Determine the (x, y) coordinate at the center of the cell enclosing the given text.  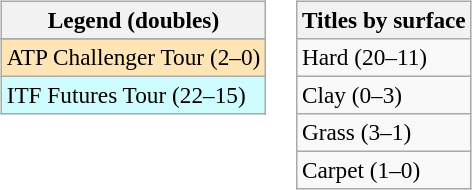
Grass (3–1) (384, 133)
Hard (20–11) (384, 57)
ATP Challenger Tour (2–0) (133, 57)
Titles by surface (384, 20)
Clay (0–3) (384, 95)
Carpet (1–0) (384, 171)
Legend (doubles) (133, 20)
ITF Futures Tour (22–15) (133, 95)
